Search for the cell housing the specified text and yield its (X, Y) center coordinate. 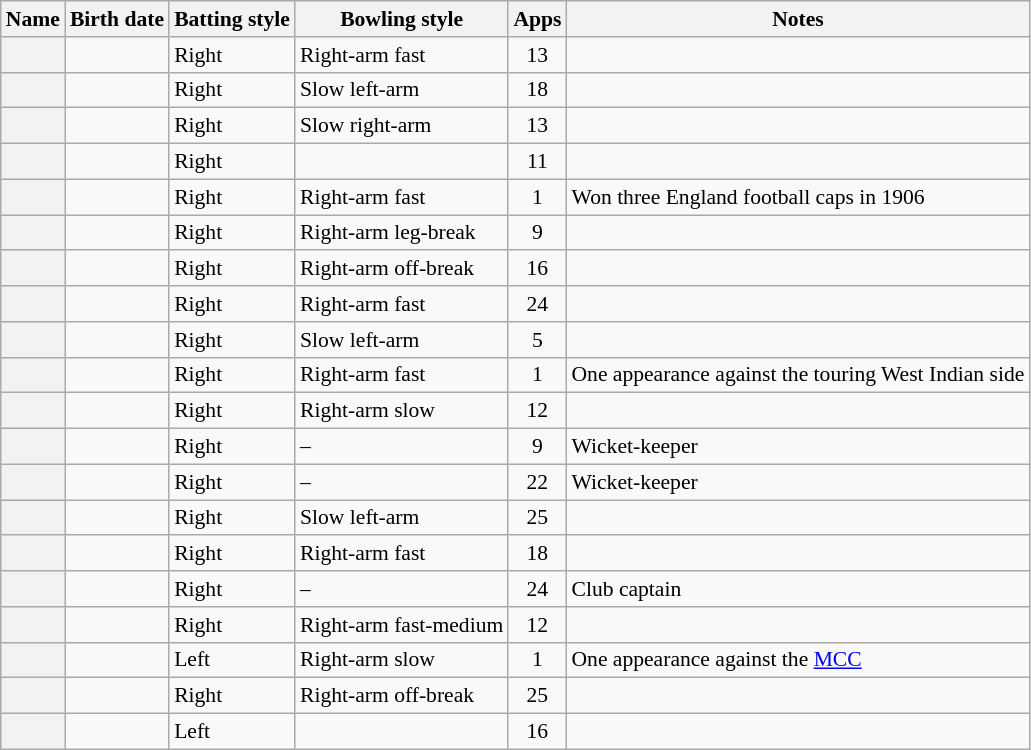
11 (537, 162)
Notes (798, 19)
Right-arm fast-medium (402, 625)
One appearance against the MCC (798, 660)
22 (537, 482)
Won three England football caps in 1906 (798, 197)
5 (537, 340)
Batting style (232, 19)
Right-arm leg-break (402, 233)
Apps (537, 19)
Bowling style (402, 19)
One appearance against the touring West Indian side (798, 375)
Slow right-arm (402, 126)
Name (33, 19)
Club captain (798, 589)
Birth date (117, 19)
